Detect which cell encompasses the target text, then output its (x, y) center coordinate. 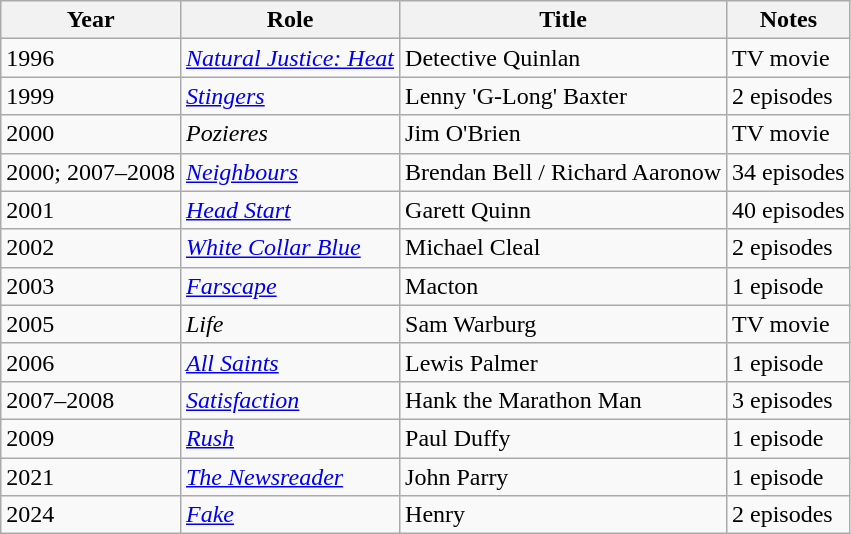
2007–2008 (91, 400)
Detective Quinlan (564, 58)
Life (290, 324)
Macton (564, 286)
2021 (91, 477)
2000 (91, 134)
2001 (91, 210)
Sam Warburg (564, 324)
Henry (564, 515)
Year (91, 20)
2024 (91, 515)
Garett Quinn (564, 210)
Notes (789, 20)
Pozieres (290, 134)
The Newsreader (290, 477)
Natural Justice: Heat (290, 58)
John Parry (564, 477)
White Collar Blue (290, 248)
Hank the Marathon Man (564, 400)
1996 (91, 58)
Role (290, 20)
34 episodes (789, 172)
Fake (290, 515)
Paul Duffy (564, 438)
3 episodes (789, 400)
2000; 2007–2008 (91, 172)
Satisfaction (290, 400)
2009 (91, 438)
2003 (91, 286)
Head Start (290, 210)
2002 (91, 248)
Title (564, 20)
Stingers (290, 96)
Lewis Palmer (564, 362)
Rush (290, 438)
2005 (91, 324)
40 episodes (789, 210)
Jim O'Brien (564, 134)
2006 (91, 362)
Michael Cleal (564, 248)
Brendan Bell / Richard Aaronow (564, 172)
Lenny 'G-Long' Baxter (564, 96)
All Saints (290, 362)
Neighbours (290, 172)
1999 (91, 96)
Farscape (290, 286)
